Identify which cell holds the provided text, then report its (x, y) central coordinate. 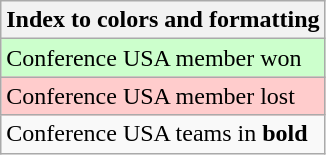
Index to colors and formatting (163, 20)
Conference USA teams in bold (163, 134)
Conference USA member won (163, 58)
Conference USA member lost (163, 96)
